Output the (X, Y) coordinate of the center of the cell containing the given text.  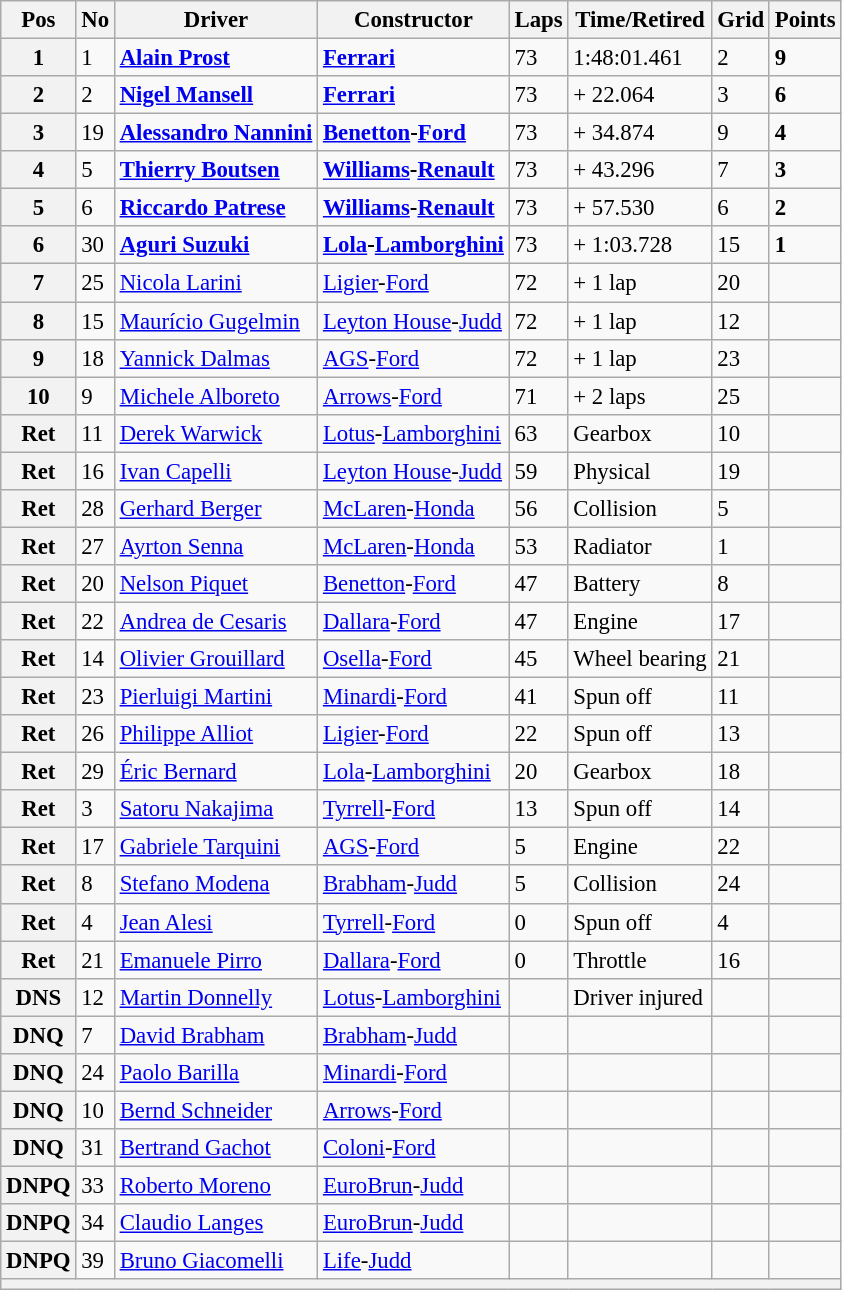
Physical (640, 471)
Points (804, 20)
Nicola Larini (216, 283)
1:48:01.461 (640, 58)
Pos (38, 20)
Gabriele Tarquini (216, 847)
Bertrand Gachot (216, 1148)
Pierluigi Martini (216, 697)
Martin Donnelly (216, 997)
Life-Judd (414, 1261)
Michele Alboreto (216, 396)
Thierry Boutsen (216, 170)
45 (538, 659)
Olivier Grouillard (216, 659)
Jean Alesi (216, 922)
Stefano Modena (216, 885)
39 (95, 1261)
Osella-Ford (414, 659)
Gerhard Berger (216, 509)
Paolo Barilla (216, 1073)
Roberto Moreno (216, 1185)
59 (538, 471)
No (95, 20)
Nigel Mansell (216, 95)
Satoru Nakajima (216, 809)
Driver (216, 20)
Alain Prost (216, 58)
Laps (538, 20)
31 (95, 1148)
28 (95, 509)
Battery (640, 584)
Wheel bearing (640, 659)
Andrea de Cesaris (216, 621)
Riccardo Patrese (216, 208)
Radiator (640, 546)
+ 34.874 (640, 133)
+ 57.530 (640, 208)
Claudio Langes (216, 1223)
Aguri Suzuki (216, 245)
33 (95, 1185)
26 (95, 734)
Derek Warwick (216, 433)
27 (95, 546)
Throttle (640, 960)
Yannick Dalmas (216, 358)
34 (95, 1223)
+ 1:03.728 (640, 245)
63 (538, 433)
Driver injured (640, 997)
Alessandro Nannini (216, 133)
71 (538, 396)
Ivan Capelli (216, 471)
Nelson Piquet (216, 584)
+ 22.064 (640, 95)
+ 2 laps (640, 396)
Emanuele Pirro (216, 960)
Time/Retired (640, 20)
David Brabham (216, 1035)
Éric Bernard (216, 772)
+ 43.296 (640, 170)
41 (538, 697)
Coloni-Ford (414, 1148)
53 (538, 546)
29 (95, 772)
56 (538, 509)
30 (95, 245)
Constructor (414, 20)
Philippe Alliot (216, 734)
Maurício Gugelmin (216, 321)
Bernd Schneider (216, 1110)
Grid (740, 20)
Ayrton Senna (216, 546)
Bruno Giacomelli (216, 1261)
DNS (38, 997)
